Extract the [x, y] coordinate from the center of the cell holding the provided text.  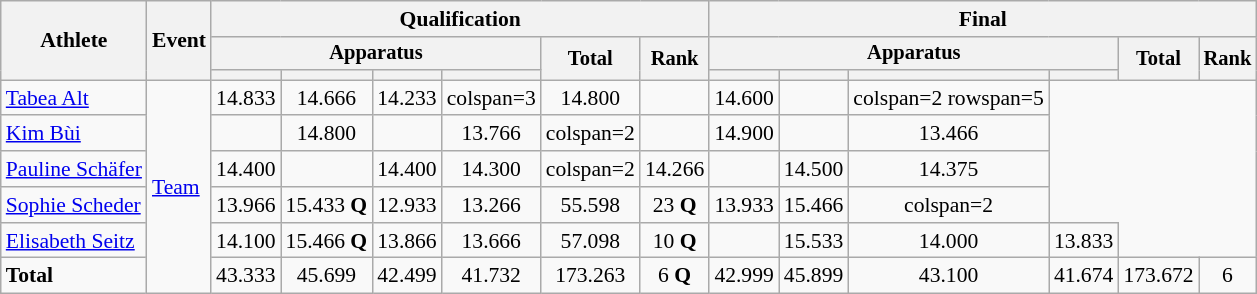
23 Q [674, 205]
13.466 [948, 134]
Kim Bùi [74, 134]
55.598 [590, 205]
Athlete [74, 40]
45.699 [327, 276]
colspan=3 [492, 98]
42.999 [744, 276]
15.433 Q [327, 205]
Event [179, 40]
14.500 [814, 169]
15.466 [814, 205]
14.375 [948, 169]
14.233 [406, 98]
Tabea Alt [74, 98]
13.966 [246, 205]
10 Q [674, 241]
13.933 [744, 205]
13.666 [492, 241]
45.899 [814, 276]
Sophie Scheder [74, 205]
15.466 Q [327, 241]
43.100 [948, 276]
Final [982, 19]
43.333 [246, 276]
14.600 [744, 98]
6 Q [674, 276]
13.766 [492, 134]
41.674 [1084, 276]
Pauline Schäfer [74, 169]
57.098 [590, 241]
14.900 [744, 134]
colspan=2 rowspan=5 [948, 98]
Team [179, 187]
15.533 [814, 241]
173.672 [1158, 276]
6 [1228, 276]
14.266 [674, 169]
14.666 [327, 98]
13.266 [492, 205]
14.300 [492, 169]
13.833 [1084, 241]
42.499 [406, 276]
173.263 [590, 276]
14.100 [246, 241]
12.933 [406, 205]
Elisabeth Seitz [74, 241]
14.000 [948, 241]
Qualification [460, 19]
13.866 [406, 241]
14.833 [246, 98]
41.732 [492, 276]
